From the cell containing the given text, extract its center point as (X, Y) coordinate. 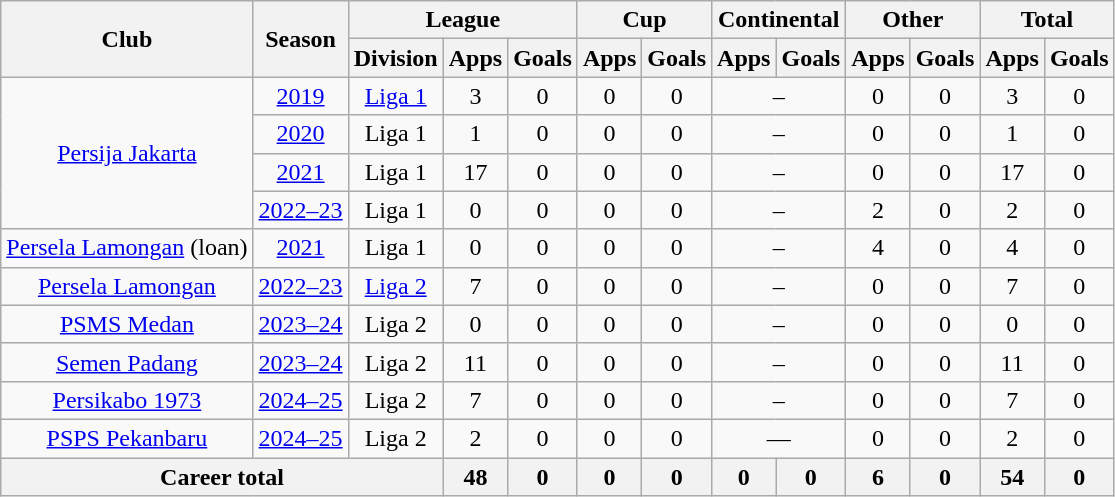
6 (878, 477)
Persela Lamongan (loan) (127, 248)
Other (913, 20)
2020 (300, 134)
Continental (779, 20)
54 (1012, 477)
League (462, 20)
Semen Padang (127, 362)
Division (396, 58)
Persela Lamongan (127, 286)
Club (127, 39)
— (779, 438)
Total (1047, 20)
PSPS Pekanbaru (127, 438)
Career total (222, 477)
2019 (300, 96)
48 (475, 477)
PSMS Medan (127, 324)
Persija Jakarta (127, 153)
Season (300, 39)
Persikabo 1973 (127, 400)
Cup (644, 20)
